Search for the cell housing the specified text and yield its (X, Y) center coordinate. 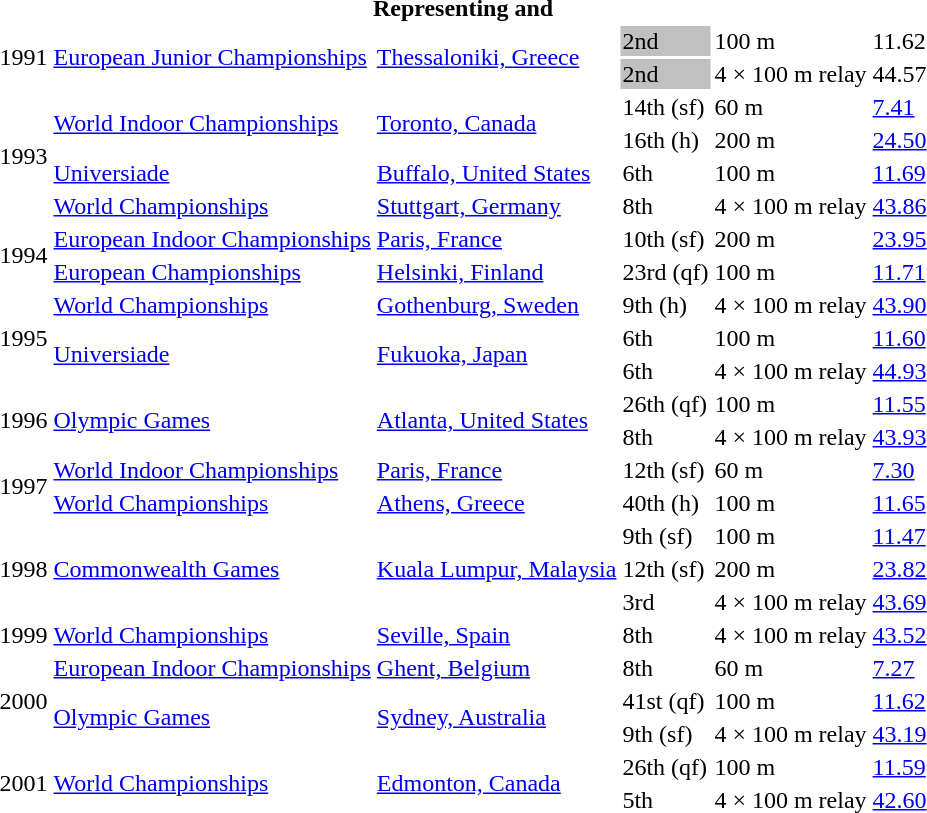
Thessaloniki, Greece (496, 58)
Commonwealth Games (212, 569)
10th (sf) (666, 239)
Sydney, Australia (496, 718)
Atlanta, United States (496, 420)
Stuttgart, Germany (496, 206)
Athens, Greece (496, 503)
European Championships (212, 272)
14th (sf) (666, 107)
16th (h) (666, 140)
Fukuoka, Japan (496, 354)
Helsinki, Finland (496, 272)
Toronto, Canada (496, 124)
European Junior Championships (212, 58)
41st (qf) (666, 701)
9th (h) (666, 305)
Seville, Spain (496, 635)
Buffalo, United States (496, 173)
Kuala Lumpur, Malaysia (496, 569)
40th (h) (666, 503)
23rd (qf) (666, 272)
3rd (666, 602)
Gothenburg, Sweden (496, 305)
Ghent, Belgium (496, 668)
